Capture the cell that displays the provided text and extract its [X, Y] central coordinate. 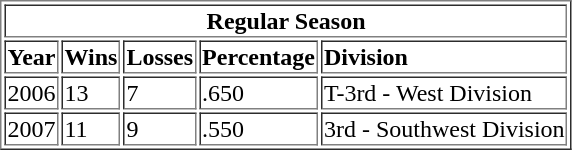
Wins [92, 56]
.650 [258, 92]
11 [92, 128]
Percentage [258, 56]
2007 [31, 128]
7 [160, 92]
2006 [31, 92]
3rd - Southwest Division [444, 128]
.550 [258, 128]
Division [444, 56]
Year [31, 56]
13 [92, 92]
9 [160, 128]
Losses [160, 56]
Regular Season [286, 20]
T-3rd - West Division [444, 92]
